Identify which cell holds the provided text, then report its [x, y] central coordinate. 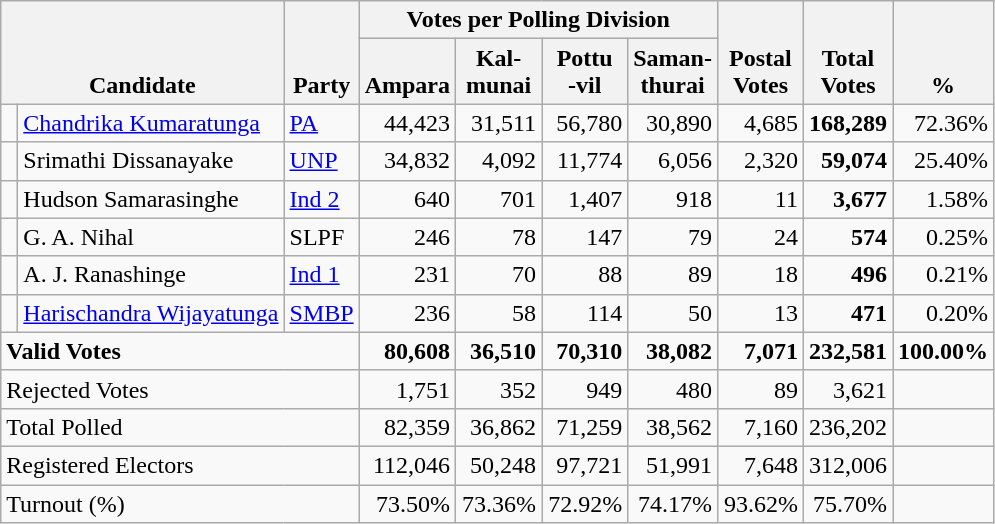
6,056 [673, 161]
18 [760, 275]
1,751 [407, 389]
31,511 [499, 123]
24 [760, 237]
Chandrika Kumaratunga [151, 123]
7,071 [760, 351]
36,510 [499, 351]
11,774 [585, 161]
72.92% [585, 503]
Saman-thurai [673, 72]
36,862 [499, 427]
100.00% [944, 351]
93.62% [760, 503]
Votes per Polling Division [538, 20]
38,562 [673, 427]
70,310 [585, 351]
112,046 [407, 465]
2,320 [760, 161]
88 [585, 275]
Candidate [142, 52]
7,648 [760, 465]
50,248 [499, 465]
246 [407, 237]
4,092 [499, 161]
38,082 [673, 351]
25.40% [944, 161]
Total Votes [848, 52]
SMBP [322, 313]
7,160 [760, 427]
11 [760, 199]
30,890 [673, 123]
Valid Votes [180, 351]
Harischandra Wijayatunga [151, 313]
13 [760, 313]
0.25% [944, 237]
44,423 [407, 123]
59,074 [848, 161]
Pottu-vil [585, 72]
73.50% [407, 503]
Party [322, 52]
Srimathi Dissanayake [151, 161]
640 [407, 199]
312,006 [848, 465]
78 [499, 237]
114 [585, 313]
97,721 [585, 465]
918 [673, 199]
4,685 [760, 123]
496 [848, 275]
80,608 [407, 351]
480 [673, 389]
75.70% [848, 503]
231 [407, 275]
0.20% [944, 313]
74.17% [673, 503]
82,359 [407, 427]
50 [673, 313]
Ampara [407, 72]
Ind 1 [322, 275]
56,780 [585, 123]
168,289 [848, 123]
Ind 2 [322, 199]
471 [848, 313]
PA [322, 123]
236 [407, 313]
51,991 [673, 465]
Kal-munai [499, 72]
70 [499, 275]
73.36% [499, 503]
Rejected Votes [180, 389]
Turnout (%) [180, 503]
352 [499, 389]
PostalVotes [760, 52]
71,259 [585, 427]
34,832 [407, 161]
79 [673, 237]
3,677 [848, 199]
0.21% [944, 275]
147 [585, 237]
% [944, 52]
574 [848, 237]
Total Polled [180, 427]
58 [499, 313]
1,407 [585, 199]
SLPF [322, 237]
G. A. Nihal [151, 237]
1.58% [944, 199]
701 [499, 199]
236,202 [848, 427]
A. J. Ranashinge [151, 275]
UNP [322, 161]
Registered Electors [180, 465]
949 [585, 389]
72.36% [944, 123]
3,621 [848, 389]
232,581 [848, 351]
Hudson Samarasinghe [151, 199]
